Pinpoint the cell where the given text exists, returning its (x, y) midpoint coordinate. 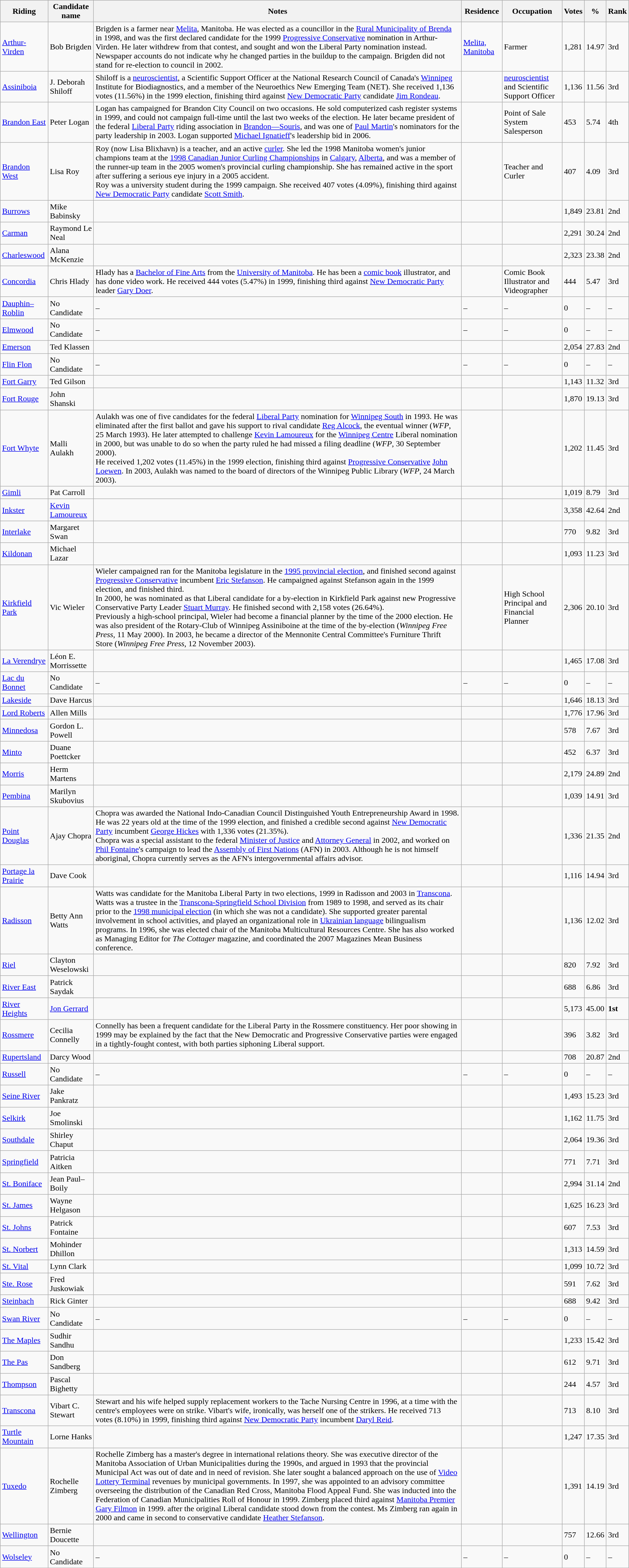
15.42 (595, 1340)
453 (573, 122)
Ted Gilson (71, 382)
21.35 (595, 836)
Lord Roberts (24, 713)
Lac du Bonnet (24, 683)
Patrick Saydak (71, 987)
Selkirk (24, 1118)
Minto (24, 752)
Lorne Hanks (71, 1437)
9.42 (595, 1301)
Dave Harcus (71, 700)
Rick Ginter (71, 1301)
1,202 (573, 448)
2,323 (573, 255)
1,281 (573, 47)
Emerson (24, 347)
17.08 (595, 661)
Lynn Clark (71, 1267)
Riding (24, 11)
Ted Klassen (71, 347)
4.57 (595, 1384)
Brandon East (24, 122)
713 (573, 1410)
Mike Babinsky (71, 211)
244 (573, 1384)
Residence (482, 11)
Charleswood (24, 255)
Vic Wieler (71, 607)
2,306 (573, 607)
Ajay Chopra (71, 836)
Brandon West (24, 171)
4.09 (595, 171)
12.66 (595, 1535)
Point of Sale System Salesperson (532, 122)
1,093 (573, 554)
15.23 (595, 1096)
Rank (618, 11)
31.14 (595, 1184)
1,039 (573, 796)
High School Principal and Financial Planner (532, 607)
10.72 (595, 1267)
Occupation (532, 11)
7.53 (595, 1227)
Duane Poettcker (71, 752)
Dave Cook (71, 876)
Sudhir Sandhu (71, 1340)
6.86 (595, 987)
Chris Hlady (71, 281)
Bernie Doucette (71, 1535)
% (595, 11)
Mohinder Dhillon (71, 1249)
11.23 (595, 554)
7.67 (595, 730)
Portage la Prairie (24, 876)
St. Norbert (24, 1249)
Margaret Swan (71, 532)
Inkster (24, 510)
Ste. Rose (24, 1284)
Gimli (24, 493)
Melita, Manitoba (482, 47)
Comic Book Illustrator and Videographer (532, 281)
Herm Martens (71, 774)
Gordon L. Powell (71, 730)
19.13 (595, 399)
7.92 (595, 965)
3.82 (595, 1035)
Patrick Fontaine (71, 1227)
452 (573, 752)
444 (573, 281)
Jon Gerrard (71, 1009)
1,391 (573, 1486)
Cecilia Connelly (71, 1035)
1,247 (573, 1437)
Pat Carroll (71, 493)
612 (573, 1362)
396 (573, 1035)
River East (24, 987)
Burrows (24, 211)
Riel (24, 965)
Wolseley (24, 1557)
Malli Aulakh (71, 448)
Allen Mills (71, 713)
820 (573, 965)
Interlake (24, 532)
2,054 (573, 347)
Kirkfield Park (24, 607)
Clayton Weselowski (71, 965)
4th (618, 122)
1st (618, 1009)
18.13 (595, 700)
757 (573, 1535)
1,465 (573, 661)
45.00 (595, 1009)
Alana McKenzie (71, 255)
Steinbach (24, 1301)
St. Johns (24, 1227)
1,143 (573, 382)
Arthur-Virden (24, 47)
Kildonan (24, 554)
Wellington (24, 1535)
1,646 (573, 700)
2,179 (573, 774)
Rossmere (24, 1035)
1,019 (573, 493)
Flin Flon (24, 364)
19.36 (595, 1140)
20.10 (595, 607)
12.02 (595, 920)
Springfield (24, 1161)
The Pas (24, 1362)
Lisa Roy (71, 171)
14.59 (595, 1249)
30.24 (595, 233)
Carman (24, 233)
Transcona (24, 1410)
Rupertsland (24, 1057)
1,233 (573, 1340)
Tuxedo (24, 1486)
Kevin Lamoureux (71, 510)
770 (573, 532)
St. James (24, 1205)
Pascal Bighetty (71, 1384)
591 (573, 1284)
Don Sandberg (71, 1362)
Jake Pankratz (71, 1096)
Seine River (24, 1096)
708 (573, 1057)
5.74 (595, 122)
8.10 (595, 1410)
Raymond Le Neal (71, 233)
Turtle Mountain (24, 1437)
Bob Brigden (71, 47)
Rochelle Zimberg (71, 1486)
Patricia Aitken (71, 1161)
Léon E. Morrissette (71, 661)
La Verendrye (24, 661)
7.71 (595, 1161)
17.96 (595, 713)
24.89 (595, 774)
The Maples (24, 1340)
Lakeside (24, 700)
neuroscientist and Scientific Support Officer (532, 87)
14.19 (595, 1486)
2,291 (573, 233)
1,336 (573, 836)
Candidate name (71, 11)
3,358 (573, 510)
Swan River (24, 1319)
1,849 (573, 211)
Wayne Helgason (71, 1205)
23.81 (595, 211)
St. Boniface (24, 1184)
1,870 (573, 399)
1,776 (573, 713)
1,162 (573, 1118)
Peter Logan (71, 122)
11.56 (595, 87)
Fort Rouge (24, 399)
Fort Garry (24, 382)
Elmwood (24, 329)
11.75 (595, 1118)
Thompson (24, 1384)
Fred Juskowiak (71, 1284)
Farmer (532, 47)
27.83 (595, 347)
Marilyn Skubovius (71, 796)
8.79 (595, 493)
23.38 (595, 255)
1,493 (573, 1096)
Betty Ann Watts (71, 920)
Southdale (24, 1140)
Notes (278, 11)
11.45 (595, 448)
Minnedosa (24, 730)
407 (573, 171)
14.91 (595, 796)
Dauphin–Roblin (24, 308)
River Heights (24, 1009)
578 (573, 730)
Teacher and Curler (532, 171)
11.32 (595, 382)
2,064 (573, 1140)
1,313 (573, 1249)
14.97 (595, 47)
Darcy Wood (71, 1057)
17.35 (595, 1437)
5,173 (573, 1009)
1,099 (573, 1267)
Radisson (24, 920)
9.71 (595, 1362)
7.62 (595, 1284)
9.82 (595, 532)
Vibart C. Stewart (71, 1410)
1,116 (573, 876)
Michael Lazar (71, 554)
Assiniboia (24, 87)
2,994 (573, 1184)
J. Deborah Shiloff (71, 87)
Jean Paul–Boily (71, 1184)
Pembina (24, 796)
Shirley Chaput (71, 1140)
St. Vital (24, 1267)
Morris (24, 774)
607 (573, 1227)
20.87 (595, 1057)
Russell (24, 1074)
42.64 (595, 510)
14.94 (595, 876)
Fort Whyte (24, 448)
Point Douglas (24, 836)
16.23 (595, 1205)
Concordia (24, 281)
1,625 (573, 1205)
John Shanski (71, 399)
Votes (573, 11)
771 (573, 1161)
Joe Smolinski (71, 1118)
5.47 (595, 281)
6.37 (595, 752)
